Extract the (X, Y) coordinate from the center of the cell holding the provided text.  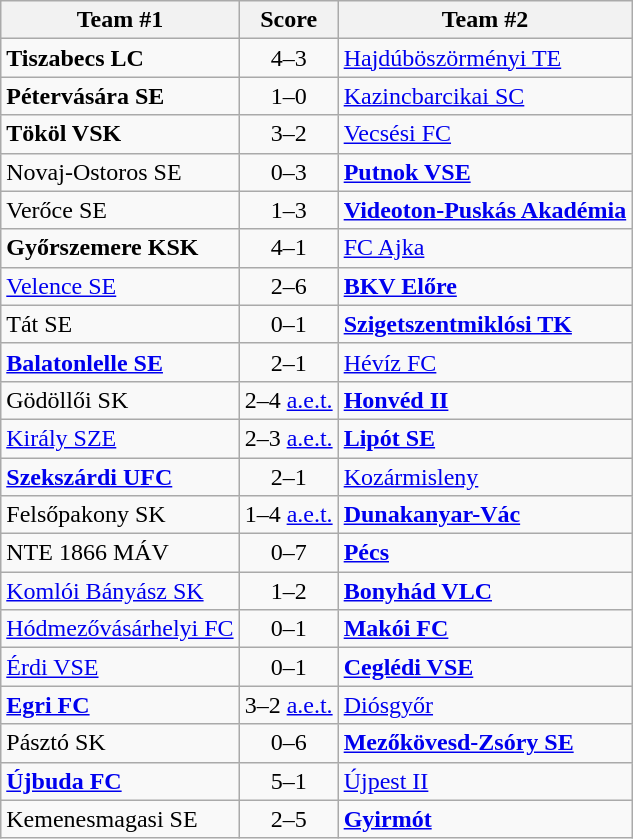
1–2 (288, 591)
Putnok VSE (485, 172)
Balatonlelle SE (120, 362)
Honvéd II (485, 400)
2–6 (288, 286)
3–2 a.e.t. (288, 705)
Pásztó SK (120, 743)
Gyirmót (485, 819)
Hódmezővásárhelyi FC (120, 629)
Team #1 (120, 20)
1–3 (288, 210)
Hajdúböszörményi TE (485, 58)
Kemenesmagasi SE (120, 819)
Vecsési FC (485, 134)
Újpest II (485, 781)
Kozármisleny (485, 477)
1–0 (288, 96)
Velence SE (120, 286)
4–1 (288, 248)
0–7 (288, 553)
Ceglédi VSE (485, 667)
Videoton-Puskás Akadémia (485, 210)
Király SZE (120, 438)
Érdi VSE (120, 667)
3–2 (288, 134)
1–4 a.e.t. (288, 515)
Komlói Bányász SK (120, 591)
Egri FC (120, 705)
Novaj-Ostoros SE (120, 172)
Tiszabecs LC (120, 58)
Tát SE (120, 324)
Score (288, 20)
Felsőpakony SK (120, 515)
Verőce SE (120, 210)
Team #2 (485, 20)
5–1 (288, 781)
BKV Előre (485, 286)
Szigetszentmiklósi TK (485, 324)
2–3 a.e.t. (288, 438)
NTE 1866 MÁV (120, 553)
Győrszemere KSK (120, 248)
Mezőkövesd-Zsóry SE (485, 743)
Lipót SE (485, 438)
Dunakanyar-Vác (485, 515)
Pétervására SE (120, 96)
Tököl VSK (120, 134)
Hévíz FC (485, 362)
Bonyhád VLC (485, 591)
2–5 (288, 819)
Makói FC (485, 629)
FC Ajka (485, 248)
0–3 (288, 172)
Kazincbarcikai SC (485, 96)
Diósgyőr (485, 705)
Szekszárdi UFC (120, 477)
0–6 (288, 743)
4–3 (288, 58)
Gödöllői SK (120, 400)
Pécs (485, 553)
2–4 a.e.t. (288, 400)
Újbuda FC (120, 781)
